Scan for the cell matching the given text and deliver its (X, Y) coordinate at center. 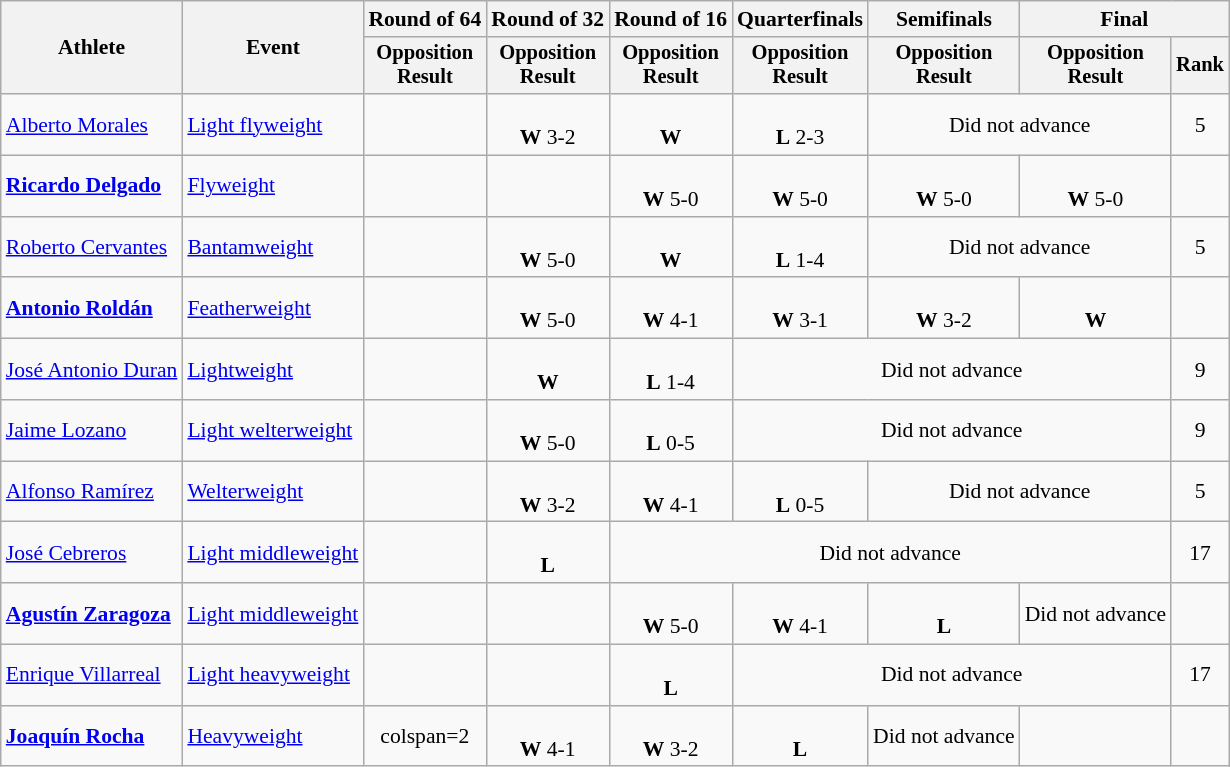
Roberto Cervantes (92, 248)
Alberto Morales (92, 124)
Light welterweight (272, 430)
Joaquín Rocha (92, 736)
Light flyweight (272, 124)
Light heavyweight (272, 676)
colspan=2 (424, 736)
Round of 16 (670, 19)
Quarterfinals (800, 19)
W 3-1 (800, 308)
José Cebreros (92, 552)
Featherweight (272, 308)
Athlete (92, 48)
Final (1124, 19)
José Antonio Duran (92, 370)
Flyweight (272, 186)
Round of 32 (548, 19)
Event (272, 48)
Heavyweight (272, 736)
Round of 64 (424, 19)
Agustín Zaragoza (92, 614)
L 2-3 (800, 124)
Rank (1200, 66)
Antonio Roldán (92, 308)
Semifinals (944, 19)
Alfonso Ramírez (92, 492)
Lightweight (272, 370)
Ricardo Delgado (92, 186)
Bantamweight (272, 248)
Enrique Villarreal (92, 676)
Welterweight (272, 492)
Jaime Lozano (92, 430)
